Search for the cell housing the specified text and yield its (x, y) center coordinate. 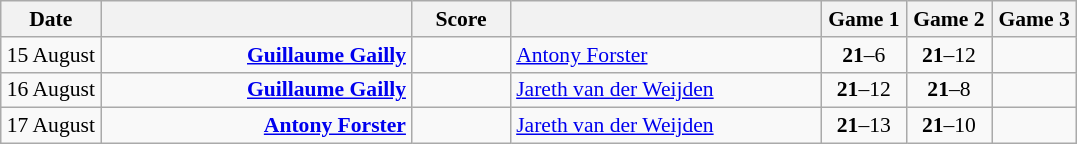
21–6 (864, 55)
17 August (51, 126)
Game 2 (948, 19)
16 August (51, 90)
15 August (51, 55)
Game 3 (1034, 19)
21–10 (948, 126)
21–8 (948, 90)
Game 1 (864, 19)
21–13 (864, 126)
Score (461, 19)
Date (51, 19)
